Output the [x, y] coordinate of the center of the cell containing the given text.  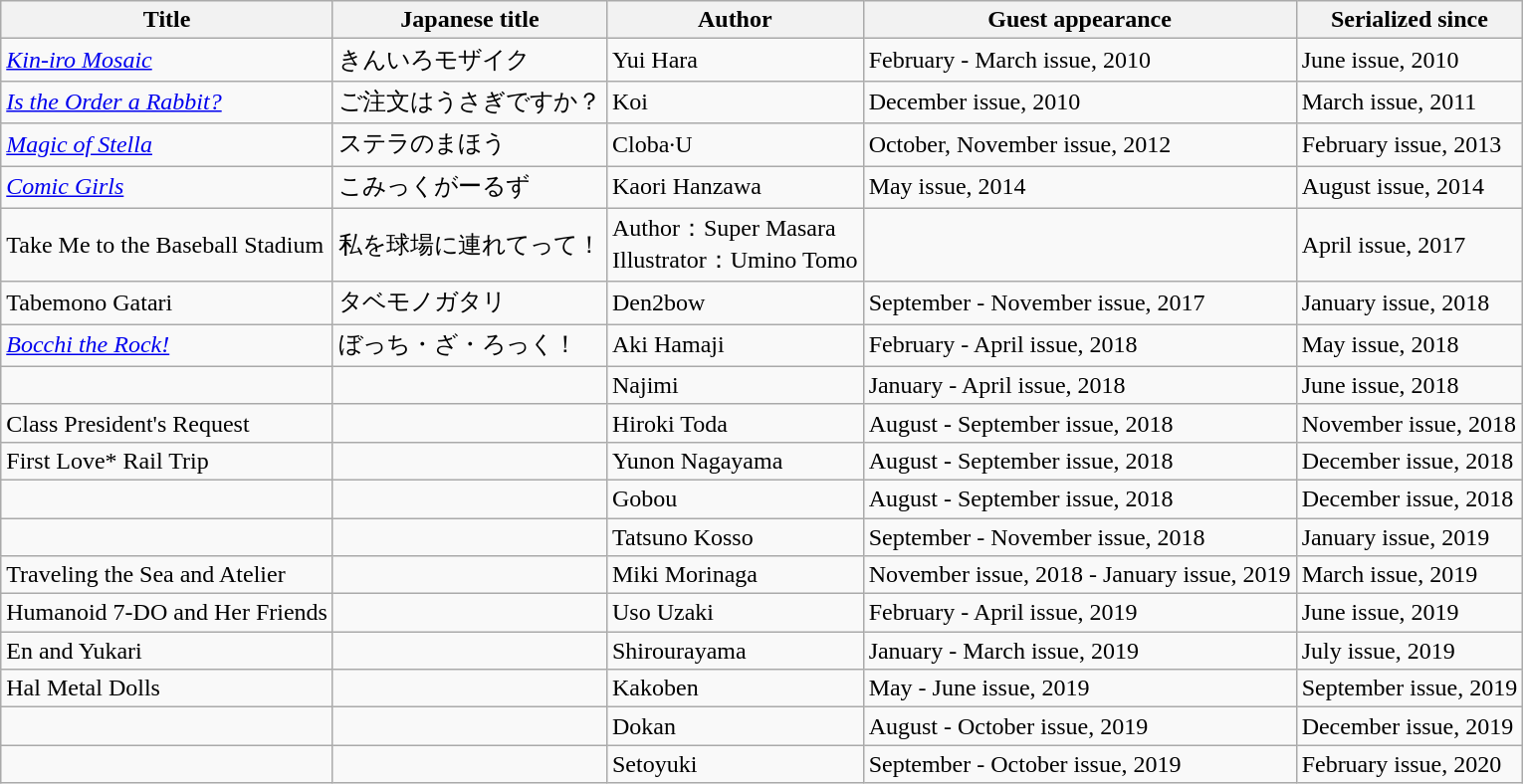
June issue, 2019 [1410, 613]
August issue, 2014 [1410, 187]
September issue, 2019 [1410, 688]
September - November issue, 2017 [1079, 302]
Aki Hamaji [735, 346]
私を球場に連れてって！ [470, 245]
Guest appearance [1079, 20]
Kaori Hanzawa [735, 187]
Kakoben [735, 688]
Hiroki Toda [735, 423]
February issue, 2020 [1410, 764]
January issue, 2018 [1410, 302]
March issue, 2011 [1410, 101]
Tabemono Gatari [167, 302]
November issue, 2018 - January issue, 2019 [1079, 575]
Najimi [735, 385]
Humanoid 7-DO and Her Friends [167, 613]
September - November issue, 2018 [1079, 536]
Gobou [735, 498]
Comic Girls [167, 187]
Dokan [735, 726]
Hal Metal Dolls [167, 688]
June issue, 2018 [1410, 385]
Japanese title [470, 20]
Bocchi the Rock! [167, 346]
En and Yukari [167, 651]
Title [167, 20]
Take Me to the Baseball Stadium [167, 245]
Class President's Request [167, 423]
Koi [735, 101]
Traveling the Sea and Atelier [167, 575]
Magic of Stella [167, 145]
June issue, 2010 [1410, 60]
May - June issue, 2019 [1079, 688]
Cloba·U [735, 145]
December issue, 2019 [1410, 726]
July issue, 2019 [1410, 651]
Uso Uzaki [735, 613]
September - October issue, 2019 [1079, 764]
May issue, 2014 [1079, 187]
ぼっち・ざ・ろっく！ [470, 346]
Yui Hara [735, 60]
Is the Order a Rabbit? [167, 101]
First Love* Rail Trip [167, 461]
February - April issue, 2019 [1079, 613]
April issue, 2017 [1410, 245]
August - October issue, 2019 [1079, 726]
January issue, 2019 [1410, 536]
February issue, 2013 [1410, 145]
May issue, 2018 [1410, 346]
Author：Super MasaraIllustrator：Umino Tomo [735, 245]
ご注文はうさぎですか？ [470, 101]
Serialized since [1410, 20]
October, November issue, 2012 [1079, 145]
Shirourayama [735, 651]
January - March issue, 2019 [1079, 651]
March issue, 2019 [1410, 575]
こみっくがーるず [470, 187]
February - March issue, 2010 [1079, 60]
きんいろモザイク [470, 60]
January - April issue, 2018 [1079, 385]
ステラのまほう [470, 145]
Miki Morinaga [735, 575]
November issue, 2018 [1410, 423]
Setoyuki [735, 764]
Tatsuno Kosso [735, 536]
タベモノガタリ [470, 302]
December issue, 2010 [1079, 101]
Kin-iro Mosaic [167, 60]
Den2bow [735, 302]
Yunon Nagayama [735, 461]
Author [735, 20]
February - April issue, 2018 [1079, 346]
